Detect which cell encompasses the target text, then output its (X, Y) center coordinate. 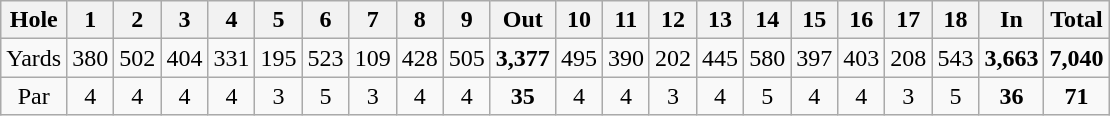
195 (278, 58)
403 (862, 58)
445 (720, 58)
9 (466, 20)
10 (578, 20)
7 (372, 20)
397 (814, 58)
580 (768, 58)
71 (1076, 96)
495 (578, 58)
505 (466, 58)
36 (1012, 96)
11 (626, 20)
380 (90, 58)
Hole (34, 20)
502 (138, 58)
In (1012, 20)
208 (908, 58)
Total (1076, 20)
1 (90, 20)
13 (720, 20)
17 (908, 20)
18 (956, 20)
15 (814, 20)
7,040 (1076, 58)
Yards (34, 58)
14 (768, 20)
428 (420, 58)
404 (184, 58)
8 (420, 20)
202 (672, 58)
523 (326, 58)
6 (326, 20)
12 (672, 20)
Par (34, 96)
16 (862, 20)
2 (138, 20)
109 (372, 58)
Out (522, 20)
390 (626, 58)
35 (522, 96)
3,663 (1012, 58)
3,377 (522, 58)
543 (956, 58)
331 (232, 58)
